Detect which cell encompasses the target text, then output its [X, Y] center coordinate. 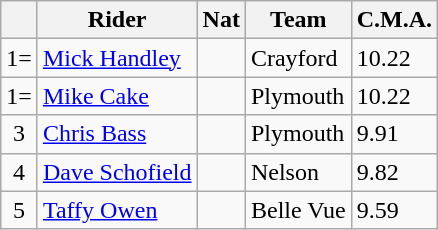
9.82 [394, 172]
Belle Vue [298, 210]
Chris Bass [117, 134]
Rider [117, 20]
Crayford [298, 58]
4 [20, 172]
Team [298, 20]
3 [20, 134]
Mick Handley [117, 58]
5 [20, 210]
Mike Cake [117, 96]
Nat [221, 20]
9.91 [394, 134]
Taffy Owen [117, 210]
C.M.A. [394, 20]
Nelson [298, 172]
9.59 [394, 210]
Dave Schofield [117, 172]
